Identify which cell holds the provided text, then report its (x, y) central coordinate. 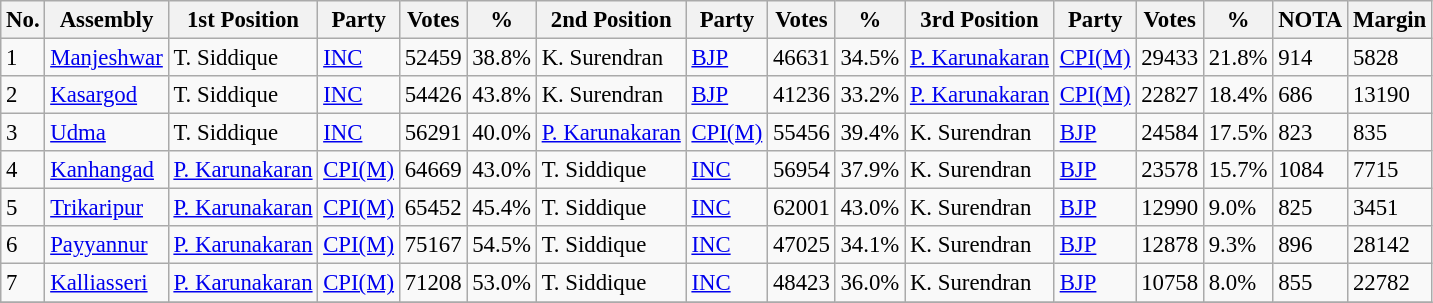
8.0% (1238, 283)
37.9% (870, 170)
3 (23, 133)
5 (23, 208)
71208 (433, 283)
12878 (1170, 245)
62001 (802, 208)
Margin (1390, 20)
36.0% (870, 283)
24584 (1170, 133)
75167 (433, 245)
33.2% (870, 95)
1 (23, 58)
39.4% (870, 133)
56954 (802, 170)
40.0% (502, 133)
896 (1310, 245)
Assembly (106, 20)
38.8% (502, 58)
Manjeshwar (106, 58)
914 (1310, 58)
10758 (1170, 283)
3451 (1390, 208)
825 (1310, 208)
3rd Position (980, 20)
53.0% (502, 283)
29433 (1170, 58)
6 (23, 245)
56291 (433, 133)
22827 (1170, 95)
22782 (1390, 283)
15.7% (1238, 170)
No. (23, 20)
5828 (1390, 58)
52459 (433, 58)
47025 (802, 245)
55456 (802, 133)
48423 (802, 283)
34.1% (870, 245)
21.8% (1238, 58)
Udma (106, 133)
1st Position (243, 20)
Kalliasseri (106, 283)
65452 (433, 208)
Kanhangad (106, 170)
1084 (1310, 170)
Trikaripur (106, 208)
28142 (1390, 245)
46631 (802, 58)
64669 (433, 170)
12990 (1170, 208)
54.5% (502, 245)
4 (23, 170)
18.4% (1238, 95)
43.8% (502, 95)
34.5% (870, 58)
Kasargod (106, 95)
NOTA (1310, 20)
835 (1390, 133)
54426 (433, 95)
23578 (1170, 170)
Payyannur (106, 245)
41236 (802, 95)
855 (1310, 283)
9.0% (1238, 208)
9.3% (1238, 245)
45.4% (502, 208)
13190 (1390, 95)
7 (23, 283)
17.5% (1238, 133)
2 (23, 95)
823 (1310, 133)
2nd Position (611, 20)
7715 (1390, 170)
686 (1310, 95)
